From the cell containing the given text, extract its center point as (x, y) coordinate. 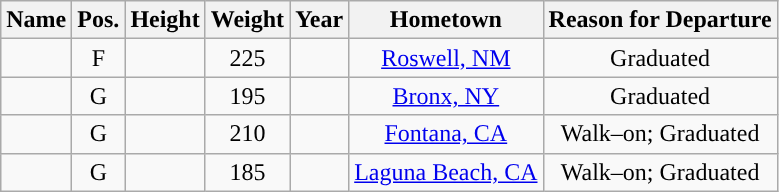
Year (320, 20)
225 (247, 58)
Name (36, 20)
F (98, 58)
185 (247, 172)
Weight (247, 20)
Pos. (98, 20)
Laguna Beach, CA (446, 172)
210 (247, 134)
Height (165, 20)
Roswell, NM (446, 58)
Bronx, NY (446, 96)
Hometown (446, 20)
Reason for Departure (660, 20)
Fontana, CA (446, 134)
195 (247, 96)
